For the text-containing cell, return its midpoint in [X, Y] coordinate format. 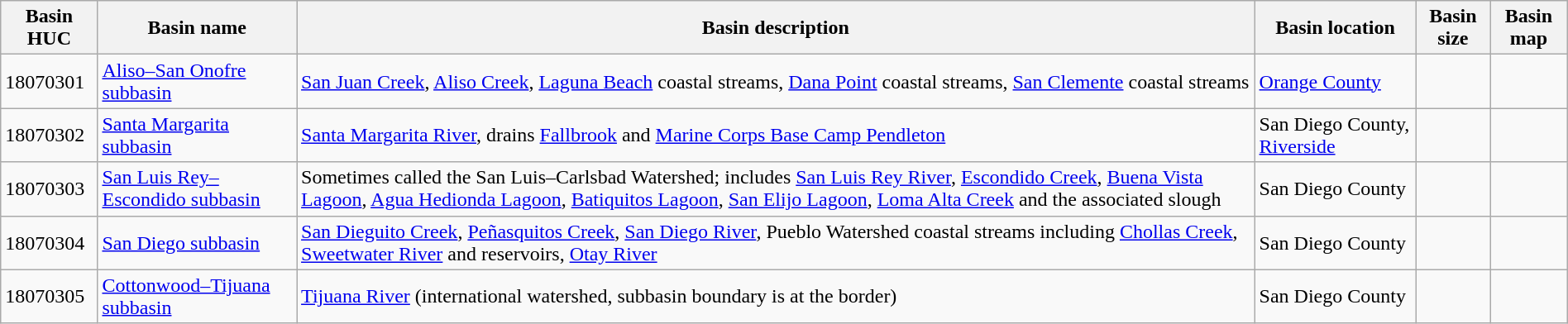
Basin size [1453, 28]
Basin HUC [50, 28]
Basin name [197, 28]
18070303 [50, 188]
San Luis Rey–Escondido subbasin [197, 188]
18070305 [50, 296]
Cottonwood–Tijuana subbasin [197, 296]
Tijuana River (international watershed, subbasin boundary is at the border) [776, 296]
Basin map [1529, 28]
Basin location [1335, 28]
San Diego subbasin [197, 243]
18070304 [50, 243]
Santa Margarita River, drains Fallbrook and Marine Corps Base Camp Pendleton [776, 136]
Santa Margarita subbasin [197, 136]
San Diego County, Riverside [1335, 136]
Aliso–San Onofre subbasin [197, 81]
18070302 [50, 136]
18070301 [50, 81]
San Juan Creek, Aliso Creek, Laguna Beach coastal streams, Dana Point coastal streams, San Clemente coastal streams [776, 81]
Basin description [776, 28]
Orange County [1335, 81]
